Determine the (X, Y) coordinate at the center of the cell enclosing the given text.  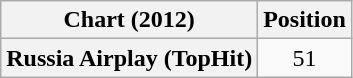
Position (305, 20)
Chart (2012) (130, 20)
51 (305, 58)
Russia Airplay (TopHit) (130, 58)
